Return the [X, Y] coordinate for the center point of the cell that contains the specified text.  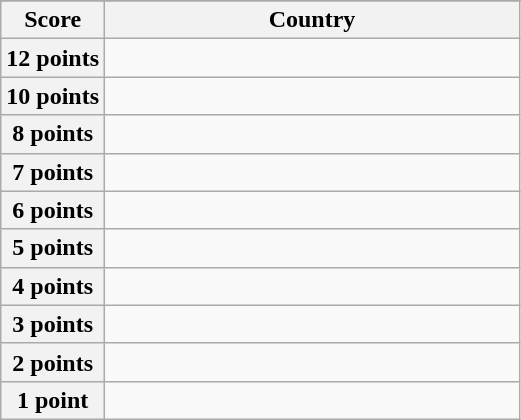
6 points [53, 210]
1 point [53, 400]
5 points [53, 248]
4 points [53, 286]
12 points [53, 58]
Score [53, 20]
10 points [53, 96]
2 points [53, 362]
3 points [53, 324]
Country [312, 20]
7 points [53, 172]
8 points [53, 134]
